Scan for the cell matching the given text and deliver its [x, y] coordinate at center. 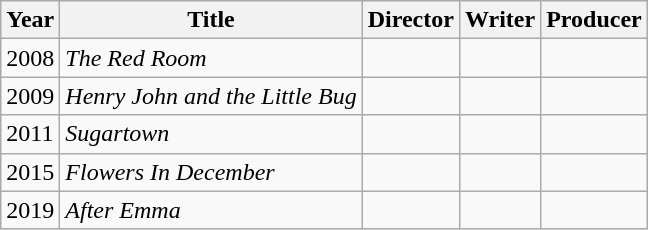
2011 [30, 134]
2008 [30, 58]
Sugartown [211, 134]
Flowers In December [211, 172]
Year [30, 20]
After Emma [211, 210]
2009 [30, 96]
Writer [500, 20]
Director [410, 20]
The Red Room [211, 58]
2015 [30, 172]
Title [211, 20]
Producer [594, 20]
Henry John and the Little Bug [211, 96]
2019 [30, 210]
